Scan for the cell matching the given text and deliver its (x, y) coordinate at center. 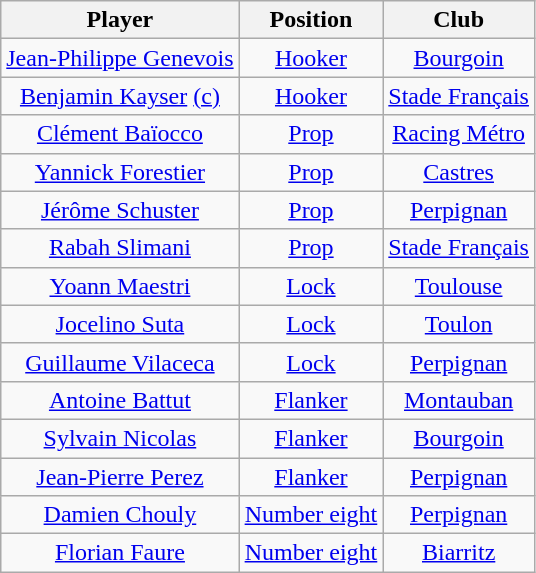
Jérôme Schuster (120, 210)
Damien Chouly (120, 515)
Yannick Forestier (120, 172)
Player (120, 20)
Toulouse (459, 286)
Montauban (459, 400)
Guillaume Vilaceca (120, 362)
Sylvain Nicolas (120, 438)
Benjamin Kayser (c) (120, 96)
Toulon (459, 324)
Biarritz (459, 553)
Florian Faure (120, 553)
Position (311, 20)
Club (459, 20)
Yoann Maestri (120, 286)
Clément Baïocco (120, 134)
Jocelino Suta (120, 324)
Racing Métro (459, 134)
Antoine Battut (120, 400)
Jean-Pierre Perez (120, 477)
Castres (459, 172)
Jean-Philippe Genevois (120, 58)
Rabah Slimani (120, 248)
